Pinpoint the cell where the given text exists, returning its [x, y] midpoint coordinate. 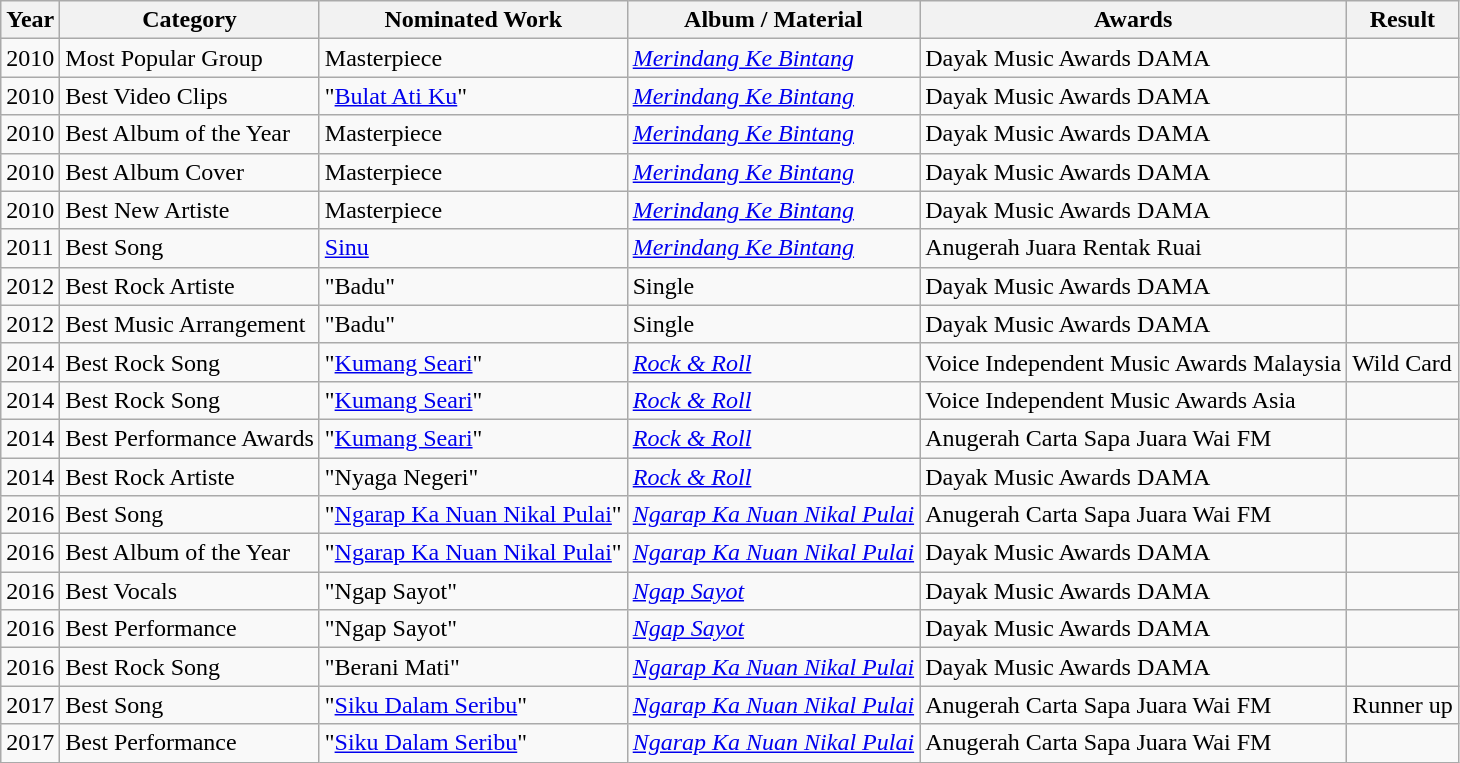
Best New Artiste [190, 210]
2011 [30, 248]
"Bulat Ati Ku" [473, 96]
Anugerah Juara Rentak Ruai [1134, 248]
Best Performance Awards [190, 438]
Wild Card [1403, 362]
"Nyaga Negeri" [473, 477]
Voice Independent Music Awards Asia [1134, 400]
Result [1403, 20]
Sinu [473, 248]
Voice Independent Music Awards Malaysia [1134, 362]
Best Album Cover [190, 172]
Runner up [1403, 705]
Awards [1134, 20]
Best Video Clips [190, 96]
"Berani Mati" [473, 667]
Category [190, 20]
Most Popular Group [190, 58]
Album / Material [773, 20]
Best Vocals [190, 591]
Nominated Work [473, 20]
Year [30, 20]
Best Music Arrangement [190, 324]
